Return [X, Y] of the center of cell containing provided text 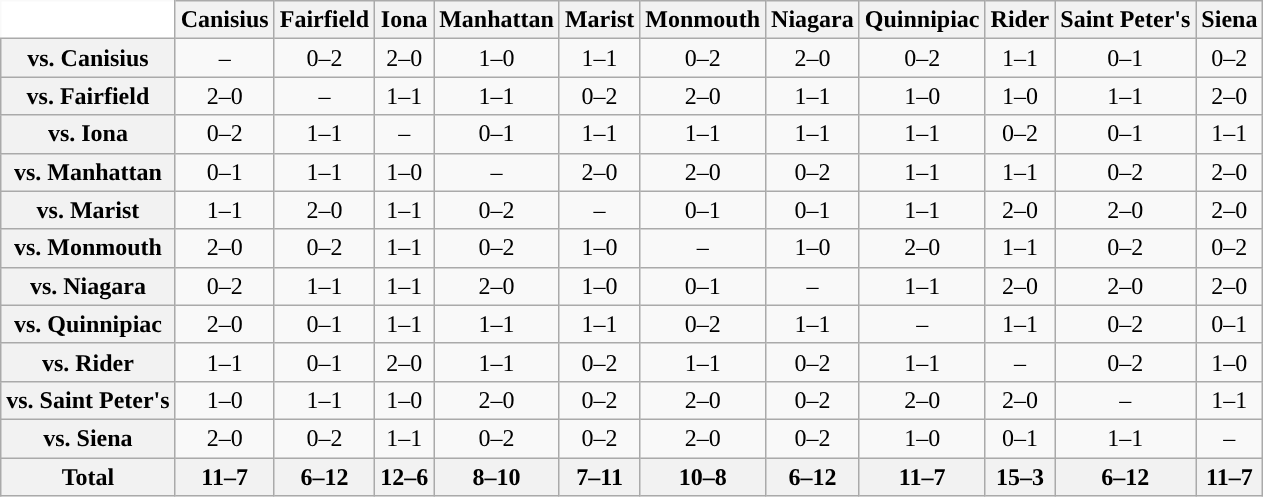
Iona [404, 20]
Canisius [224, 20]
Siena [1230, 20]
Saint Peter's [1126, 20]
7–11 [599, 477]
vs. Marist [88, 210]
Monmouth [703, 20]
vs. Siena [88, 438]
vs. Quinnipiac [88, 324]
vs. Iona [88, 134]
Quinnipiac [922, 20]
vs. Fairfield [88, 96]
vs. Saint Peter's [88, 400]
Marist [599, 20]
10–8 [703, 477]
vs. Manhattan [88, 172]
vs. Monmouth [88, 248]
Fairfield [324, 20]
Niagara [813, 20]
Rider [1020, 20]
Manhattan [497, 20]
vs. Rider [88, 362]
12–6 [404, 477]
Total [88, 477]
15–3 [1020, 477]
vs. Niagara [88, 286]
vs. Canisius [88, 58]
8–10 [497, 477]
